Capture the cell that displays the provided text and extract its [x, y] central coordinate. 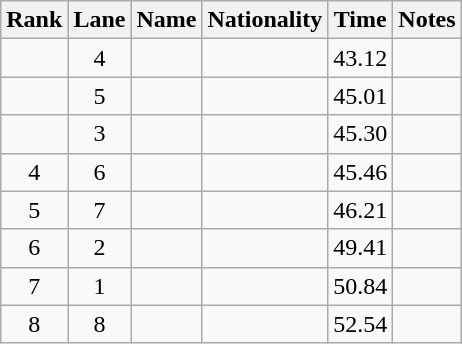
45.30 [360, 134]
46.21 [360, 210]
1 [100, 286]
52.54 [360, 324]
50.84 [360, 286]
2 [100, 248]
43.12 [360, 58]
49.41 [360, 248]
45.46 [360, 172]
Nationality [265, 20]
Lane [100, 20]
Rank [34, 20]
45.01 [360, 96]
Notes [427, 20]
Name [166, 20]
Time [360, 20]
3 [100, 134]
